For the text-containing cell, return its midpoint in (X, Y) coordinate format. 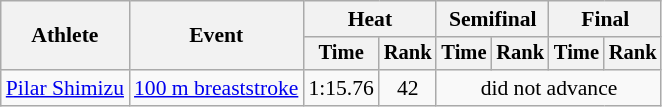
Pilar Shimizu (65, 88)
Semifinal (492, 19)
did not advance (548, 88)
1:15.76 (340, 88)
Athlete (65, 36)
Final (605, 19)
100 m breaststroke (216, 88)
42 (408, 88)
Heat (370, 19)
Event (216, 36)
